Return (x, y) of the center of cell containing provided text 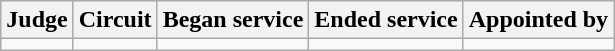
Judge (37, 20)
Ended service (386, 20)
Appointed by (538, 20)
Began service (233, 20)
Circuit (115, 20)
